Find where the given text appears and provide that cell's center as (X, Y) coordinate. 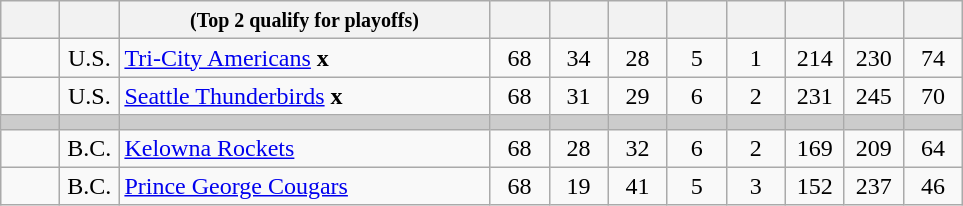
Seattle Thunderbirds x (304, 96)
209 (874, 148)
74 (932, 58)
32 (638, 148)
152 (814, 186)
231 (814, 96)
245 (874, 96)
1 (756, 58)
41 (638, 186)
64 (932, 148)
(Top 2 qualify for playoffs) (304, 20)
Prince George Cougars (304, 186)
Kelowna Rockets (304, 148)
237 (874, 186)
70 (932, 96)
19 (578, 186)
29 (638, 96)
169 (814, 148)
214 (814, 58)
230 (874, 58)
3 (756, 186)
31 (578, 96)
46 (932, 186)
Tri-City Americans x (304, 58)
34 (578, 58)
